Output the (X, Y) coordinate of the center of the cell containing the given text.  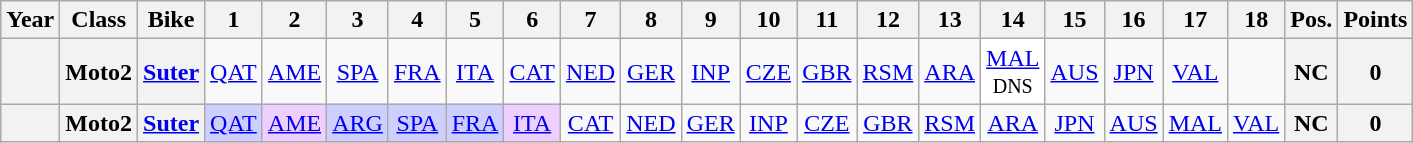
1 (234, 20)
ARG (358, 123)
18 (1256, 20)
8 (651, 20)
13 (950, 20)
10 (768, 20)
7 (590, 20)
Points (1376, 20)
MAL (1195, 123)
15 (1074, 20)
5 (475, 20)
3 (358, 20)
Pos. (1312, 20)
Class (99, 20)
11 (827, 20)
16 (1134, 20)
14 (1013, 20)
12 (888, 20)
9 (710, 20)
4 (417, 20)
MALDNS (1013, 72)
17 (1195, 20)
Bike (172, 20)
2 (294, 20)
Year (30, 20)
6 (532, 20)
